Locate the cell with the specified text and output its [x, y] center coordinate. 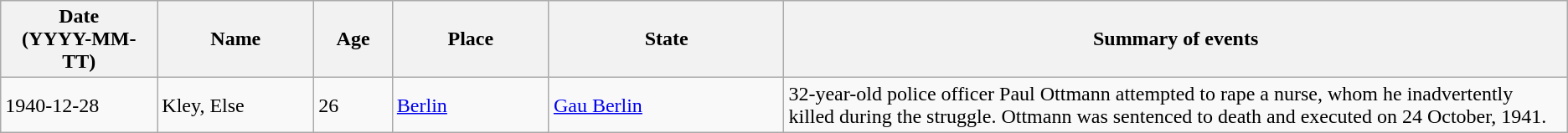
Age [353, 39]
Summary of events [1176, 39]
1940-12-28 [79, 105]
Name [236, 39]
Kley, Else [236, 105]
Place [471, 39]
State [667, 39]
Gau Berlin [667, 105]
26 [353, 105]
Berlin [471, 105]
Date(YYYY-MM-TT) [79, 39]
